Identify which cell holds the provided text, then report its [x, y] central coordinate. 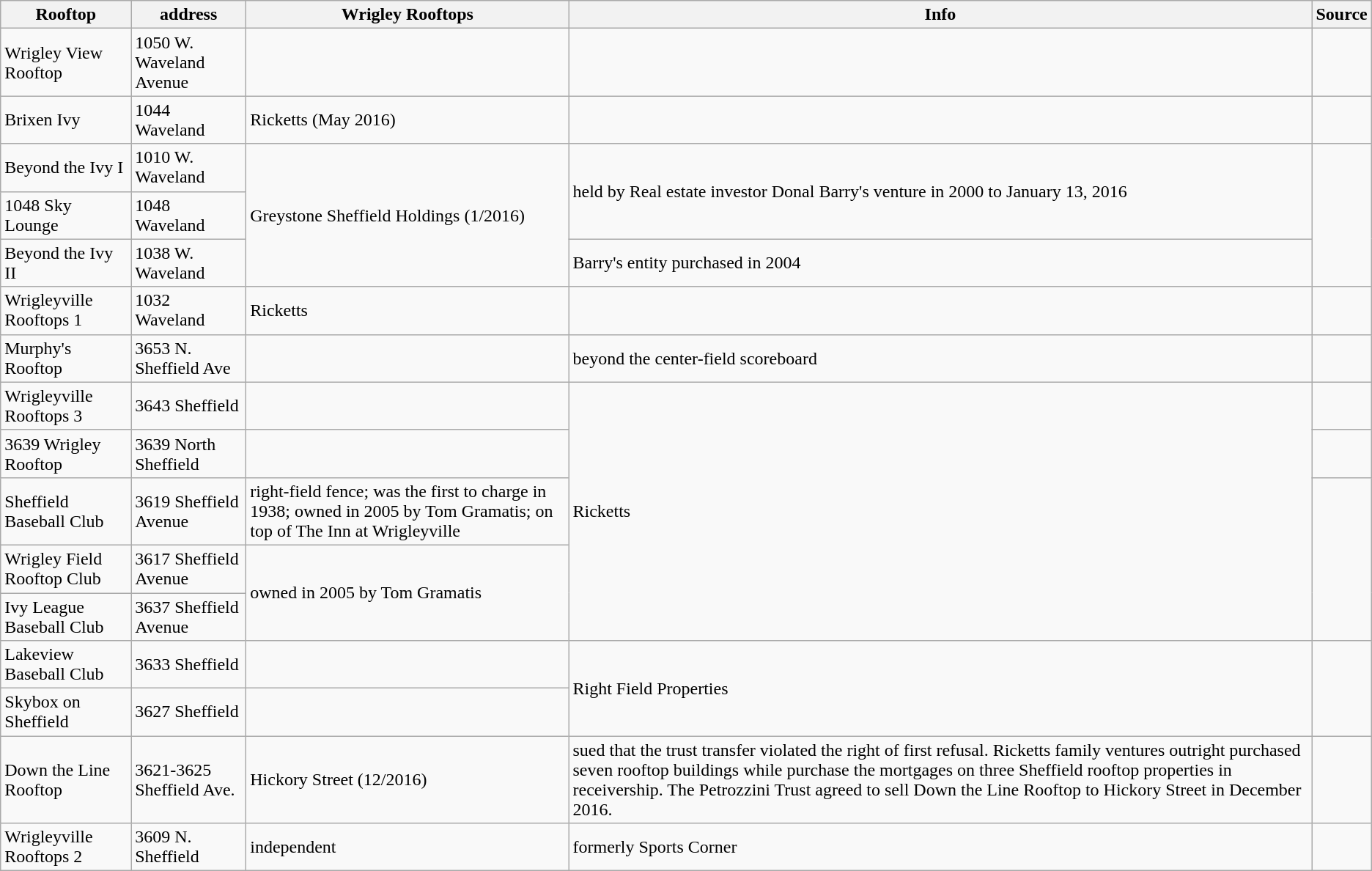
Ricketts (May 2016) [407, 120]
1050 W. Waveland Avenue [189, 62]
Barry's entity purchased in 2004 [940, 262]
beyond the center-field scoreboard [940, 358]
3643 Sheffield [189, 406]
Down the Line Rooftop [66, 780]
Wrigleyville Rooftops 3 [66, 406]
3633 Sheffield [189, 664]
3653 N. Sheffield Ave [189, 358]
owned in 2005 by Tom Gramatis [407, 592]
3639 North Sheffield [189, 453]
Greystone Sheffield Holdings (1/2016) [407, 216]
Wrigley View Rooftop [66, 62]
Right Field Properties [940, 688]
1048 Waveland [189, 216]
Wrigleyville Rooftops 2 [66, 848]
Rooftop [66, 15]
Lakeview Baseball Club [66, 664]
Beyond the Ivy II [66, 262]
right-field fence; was the first to charge in 1938; owned in 2005 by Tom Gramatis; on top of The Inn at Wrigleyville [407, 511]
formerly Sports Corner [940, 848]
address [189, 15]
1038 W. Waveland [189, 262]
3627 Sheffield [189, 713]
Wrigley Rooftops [407, 15]
Beyond the Ivy I [66, 167]
Skybox on Sheffield [66, 713]
3639 Wrigley Rooftop [66, 453]
held by Real estate investor Donal Barry's venture in 2000 to January 13, 2016 [940, 191]
3619 Sheffield Avenue [189, 511]
1048 Sky Lounge [66, 216]
Hickory Street (12/2016) [407, 780]
Info [940, 15]
3609 N. Sheffield [189, 848]
3637 Sheffield Avenue [189, 616]
1010 W. Waveland [189, 167]
3621-3625 Sheffield Ave. [189, 780]
Wrigley Field Rooftop Club [66, 569]
Brixen Ivy [66, 120]
1044 Waveland [189, 120]
1032 Waveland [189, 311]
Ivy League Baseball Club [66, 616]
Wrigleyville Rooftops 1 [66, 311]
Murphy's Rooftop [66, 358]
Sheffield Baseball Club [66, 511]
Source [1341, 15]
independent [407, 848]
3617 Sheffield Avenue [189, 569]
